From the cell containing the given text, extract its center point as (X, Y) coordinate. 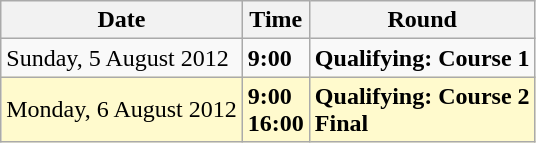
9:00 (276, 58)
Sunday, 5 August 2012 (122, 58)
Round (422, 20)
Qualifying: Course 1 (422, 58)
Time (276, 20)
Date (122, 20)
Qualifying: Course 2Final (422, 110)
Monday, 6 August 2012 (122, 110)
9:0016:00 (276, 110)
